Return the (x, y) coordinate for the center point of the cell that contains the specified text.  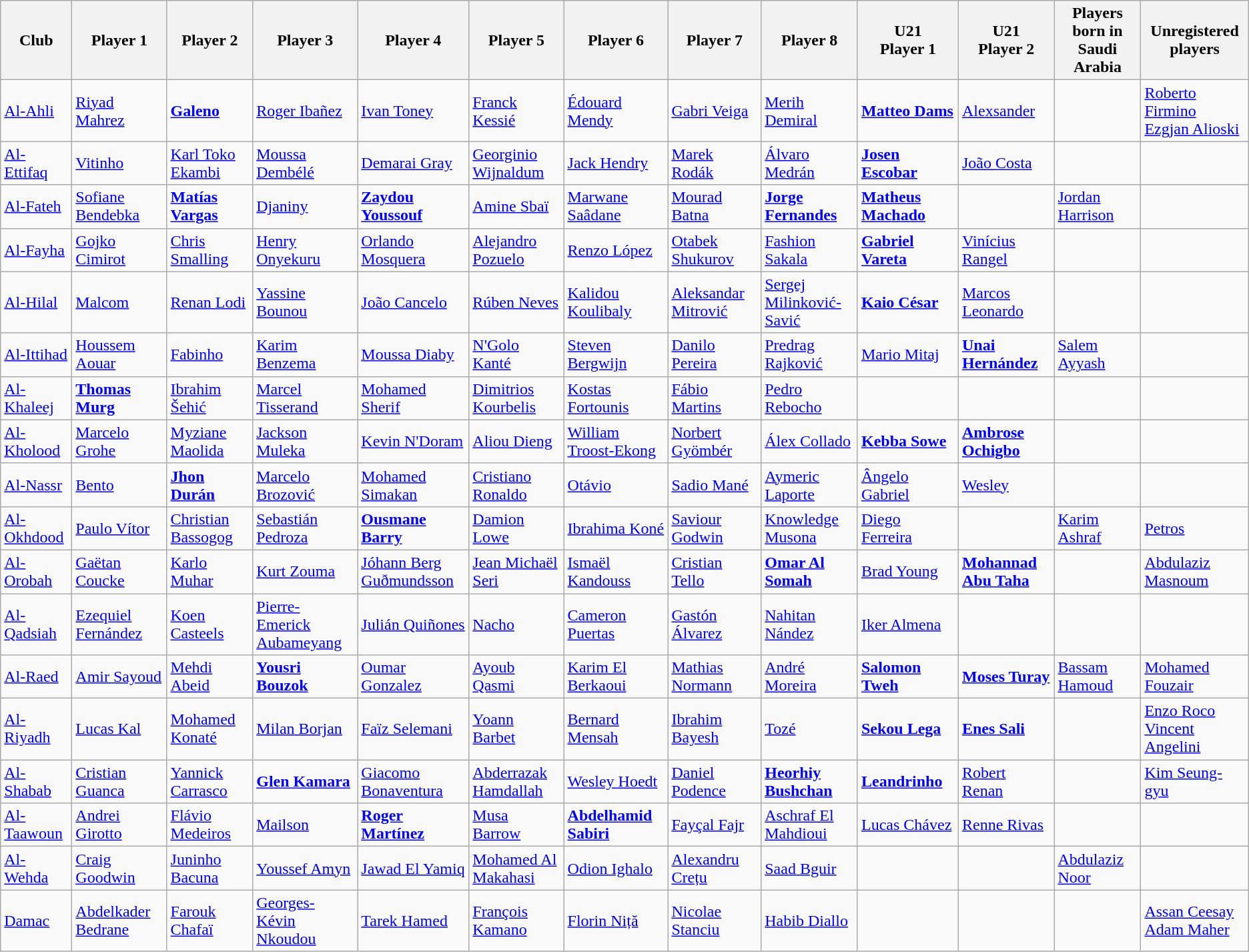
Sebastián Pedroza (306, 528)
Georges-Kévin Nkoudou (306, 921)
Odion Ighalo (616, 869)
Kevin N'Doram (414, 442)
Myziane Maolida (210, 442)
Yassine Bounou (306, 302)
Unai Hernández (1006, 355)
Saad Bguir (810, 869)
Assan Ceesay Adam Maher (1194, 921)
Lucas Kal (119, 729)
Marwane Saâdane (616, 207)
Al-Hilal (36, 302)
Brad Young (907, 571)
Kebba Sowe (907, 442)
Mohamed Konaté (210, 729)
Karim Ashraf (1098, 528)
Lucas Chávez (907, 825)
Jackson Muleka (306, 442)
Damion Lowe (516, 528)
Demarai Gray (414, 163)
Player 6 (616, 40)
João Costa (1006, 163)
Julián Quiñones (414, 624)
Gaëtan Coucke (119, 571)
Danilo Pereira (715, 355)
Roberto Firmino Ezgjan Alioski (1194, 111)
Renan Lodi (210, 302)
Al-Kholood (36, 442)
Player 1 (119, 40)
Al-Khaleej (36, 398)
Omar Al Somah (810, 571)
Marcel Tisserand (306, 398)
U21Player 2 (1006, 40)
Abderrazak Hamdallah (516, 782)
Player 7 (715, 40)
Mourad Batna (715, 207)
Alexsander (1006, 111)
Ângelo Gabriel (907, 484)
Saviour Godwin (715, 528)
Heorhiy Bushchan (810, 782)
Marcelo Brozović (306, 484)
Fábio Martins (715, 398)
Robert Renan (1006, 782)
Mohamed Simakan (414, 484)
Ibrahim Bayesh (715, 729)
Orlando Mosquera (414, 250)
Dimitrios Kourbelis (516, 398)
Cristian Guanca (119, 782)
Faïz Selemani (414, 729)
N'Golo Kanté (516, 355)
Álex Collado (810, 442)
Al-Fateh (36, 207)
Vitinho (119, 163)
Oumar Gonzalez (414, 676)
Ismaël Kandouss (616, 571)
Karlo Muhar (210, 571)
Al-Fayha (36, 250)
Unregistered players (1194, 40)
Giacomo Bonaventura (414, 782)
Ibrahima Koné (616, 528)
Al-Shabab (36, 782)
Habib Diallo (810, 921)
Fashion Sakala (810, 250)
Amine Sbaï (516, 207)
Jóhann Berg Guðmundsson (414, 571)
Abdelhamid Sabiri (616, 825)
Fayçal Fajr (715, 825)
Abdulaziz Masnoum (1194, 571)
Juninho Bacuna (210, 869)
Glen Kamara (306, 782)
Pierre-Emerick Aubameyang (306, 624)
Nacho (516, 624)
Mohamed Al Makahasi (516, 869)
Jean Michaël Seri (516, 571)
Knowledge Musona (810, 528)
Jorge Fernandes (810, 207)
Kaio César (907, 302)
Aleksandar Mitrović (715, 302)
Mailson (306, 825)
Enes Sali (1006, 729)
Mario Mitaj (907, 355)
Renne Rivas (1006, 825)
Galeno (210, 111)
Matheus Machado (907, 207)
Kim Seung-gyu (1194, 782)
Malcom (119, 302)
Ivan Toney (414, 111)
Otabek Shukurov (715, 250)
Al-Nassr (36, 484)
Leandrinho (907, 782)
Mohamed Sherif (414, 398)
Alejandro Pozuelo (516, 250)
Djaniny (306, 207)
Moses Turay (1006, 676)
Chris Smalling (210, 250)
Player 5 (516, 40)
Ibrahim Šehić (210, 398)
Players born in Saudi Arabia (1098, 40)
Mohannad Abu Taha (1006, 571)
Marcos Leonardo (1006, 302)
Andrei Girotto (119, 825)
Jhon Durán (210, 484)
Kurt Zouma (306, 571)
Salomon Tweh (907, 676)
Karl Toko Ekambi (210, 163)
Otávio (616, 484)
Al-Ittihad (36, 355)
Player 2 (210, 40)
Gojko Cimirot (119, 250)
Renzo López (616, 250)
Cristiano Ronaldo (516, 484)
Georginio Wijnaldum (516, 163)
Houssem Aouar (119, 355)
Gabri Veiga (715, 111)
Alexandru Crețu (715, 869)
Yousri Bouzok (306, 676)
Abdulaziz Noor (1098, 869)
Henry Onyekuru (306, 250)
Florin Niță (616, 921)
Mohamed Fouzair (1194, 676)
Wesley Hoedt (616, 782)
Vinícius Rangel (1006, 250)
Al-Wehda (36, 869)
Milan Borjan (306, 729)
Nahitan Nández (810, 624)
Merih Demiral (810, 111)
François Kamano (516, 921)
Ayoub Qasmi (516, 676)
Flávio Medeiros (210, 825)
Sadio Mané (715, 484)
Musa Barrow (516, 825)
Wesley (1006, 484)
Bassam Hamoud (1098, 676)
Karim El Berkaoui (616, 676)
Aliou Dieng (516, 442)
Al-Ahli (36, 111)
Player 4 (414, 40)
Christian Bassogog (210, 528)
André Moreira (810, 676)
Player 3 (306, 40)
Karim Benzema (306, 355)
Roger Ibañez (306, 111)
Gabriel Vareta (907, 250)
U21Player 1 (907, 40)
Petros (1194, 528)
Al-Raed (36, 676)
Tarek Hamed (414, 921)
Josen Escobar (907, 163)
Gastón Álvarez (715, 624)
Al-Orobah (36, 571)
Aymeric Laporte (810, 484)
Abdelkader Bedrane (119, 921)
Nicolae Stanciu (715, 921)
Franck Kessié (516, 111)
Thomas Murg (119, 398)
Iker Almena (907, 624)
Damac (36, 921)
Jack Hendry (616, 163)
William Troost-Ekong (616, 442)
Al-Riyadh (36, 729)
Jordan Harrison (1098, 207)
Paulo Vítor (119, 528)
Mehdi Abeid (210, 676)
Al-Ettifaq (36, 163)
Riyad Mahrez (119, 111)
Marek Rodák (715, 163)
Pedro Rebocho (810, 398)
Koen Casteels (210, 624)
Ousmane Barry (414, 528)
Daniel Podence (715, 782)
Steven Bergwijn (616, 355)
Marcelo Grohe (119, 442)
Sekou Lega (907, 729)
Matteo Dams (907, 111)
Kalidou Koulibaly (616, 302)
Amir Sayoud (119, 676)
Roger Martínez (414, 825)
Bernard Mensah (616, 729)
Al-Taawoun (36, 825)
Enzo Roco Vincent Angelini (1194, 729)
Jawad El Yamiq (414, 869)
Yoann Barbet (516, 729)
Farouk Chafaï (210, 921)
Al-Qadsiah (36, 624)
Tozé (810, 729)
Édouard Mendy (616, 111)
Álvaro Medrán (810, 163)
Club (36, 40)
Mathias Normann (715, 676)
Predrag Rajković (810, 355)
Cristian Tello (715, 571)
Al-Okhdood (36, 528)
Sergej Milinković-Savić (810, 302)
João Cancelo (414, 302)
Craig Goodwin (119, 869)
Ambrose Ochigbo (1006, 442)
Bento (119, 484)
Yannick Carrasco (210, 782)
Cameron Puertas (616, 624)
Moussa Dembélé (306, 163)
Fabinho (210, 355)
Youssef Amyn (306, 869)
Aschraf El Mahdioui (810, 825)
Zaydou Youssouf (414, 207)
Matías Vargas (210, 207)
Diego Ferreira (907, 528)
Player 8 (810, 40)
Moussa Diaby (414, 355)
Ezequiel Fernández (119, 624)
Rúben Neves (516, 302)
Salem Ayyash (1098, 355)
Kostas Fortounis (616, 398)
Norbert Gyömbér (715, 442)
Sofiane Bendebka (119, 207)
